Detect which cell encompasses the target text, then output its (X, Y) center coordinate. 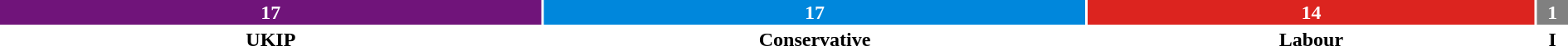
14 (1311, 12)
1 (1552, 12)
